Identify which cell holds the provided text, then report its (x, y) central coordinate. 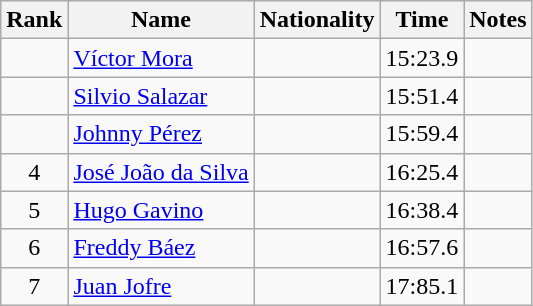
7 (34, 286)
Time (422, 20)
Freddy Báez (161, 248)
17:85.1 (422, 286)
4 (34, 172)
Nationality (317, 20)
16:25.4 (422, 172)
6 (34, 248)
15:59.4 (422, 134)
Name (161, 20)
Johnny Pérez (161, 134)
Silvio Salazar (161, 96)
15:51.4 (422, 96)
15:23.9 (422, 58)
16:38.4 (422, 210)
José João da Silva (161, 172)
16:57.6 (422, 248)
Hugo Gavino (161, 210)
Víctor Mora (161, 58)
Juan Jofre (161, 286)
5 (34, 210)
Notes (498, 20)
Rank (34, 20)
